From the cell containing the given text, extract its center point as (X, Y) coordinate. 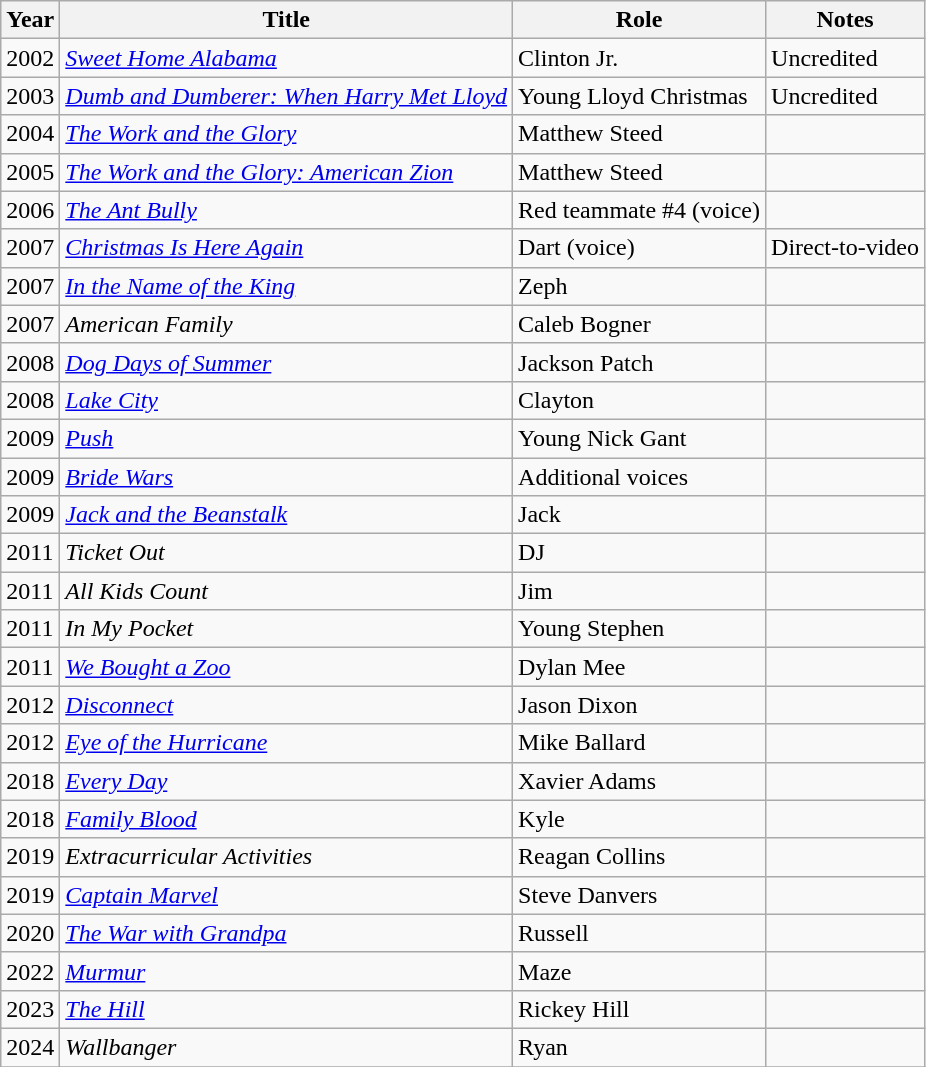
2024 (30, 1047)
Title (286, 20)
2004 (30, 134)
In the Name of the King (286, 286)
Young Lloyd Christmas (640, 96)
Role (640, 20)
Eye of the Hurricane (286, 743)
Young Stephen (640, 629)
Additional voices (640, 477)
Sweet Home Alabama (286, 58)
Bride Wars (286, 477)
American Family (286, 324)
Dart (voice) (640, 248)
The Work and the Glory (286, 134)
Mike Ballard (640, 743)
Zeph (640, 286)
Clinton Jr. (640, 58)
Lake City (286, 400)
Jim (640, 591)
Caleb Bogner (640, 324)
DJ (640, 553)
Jackson Patch (640, 362)
Captain Marvel (286, 895)
Dumb and Dumberer: When Harry Met Lloyd (286, 96)
Steve Danvers (640, 895)
Jason Dixon (640, 705)
Ryan (640, 1047)
All Kids Count (286, 591)
2022 (30, 971)
Christmas Is Here Again (286, 248)
Russell (640, 933)
Reagan Collins (640, 857)
Year (30, 20)
Push (286, 438)
2003 (30, 96)
Xavier Adams (640, 781)
Dog Days of Summer (286, 362)
Dylan Mee (640, 667)
Clayton (640, 400)
Maze (640, 971)
Jack (640, 515)
Notes (846, 20)
Kyle (640, 819)
2005 (30, 172)
Disconnect (286, 705)
Wallbanger (286, 1047)
We Bought a Zoo (286, 667)
The Work and the Glory: American Zion (286, 172)
In My Pocket (286, 629)
Rickey Hill (640, 1009)
Murmur (286, 971)
2006 (30, 210)
Extracurricular Activities (286, 857)
2020 (30, 933)
Young Nick Gant (640, 438)
2023 (30, 1009)
Red teammate #4 (voice) (640, 210)
The Ant Bully (286, 210)
2002 (30, 58)
Direct-to-video (846, 248)
Ticket Out (286, 553)
Family Blood (286, 819)
The War with Grandpa (286, 933)
Jack and the Beanstalk (286, 515)
Every Day (286, 781)
The Hill (286, 1009)
